Find where the given text appears and provide that cell's center as (x, y) coordinate. 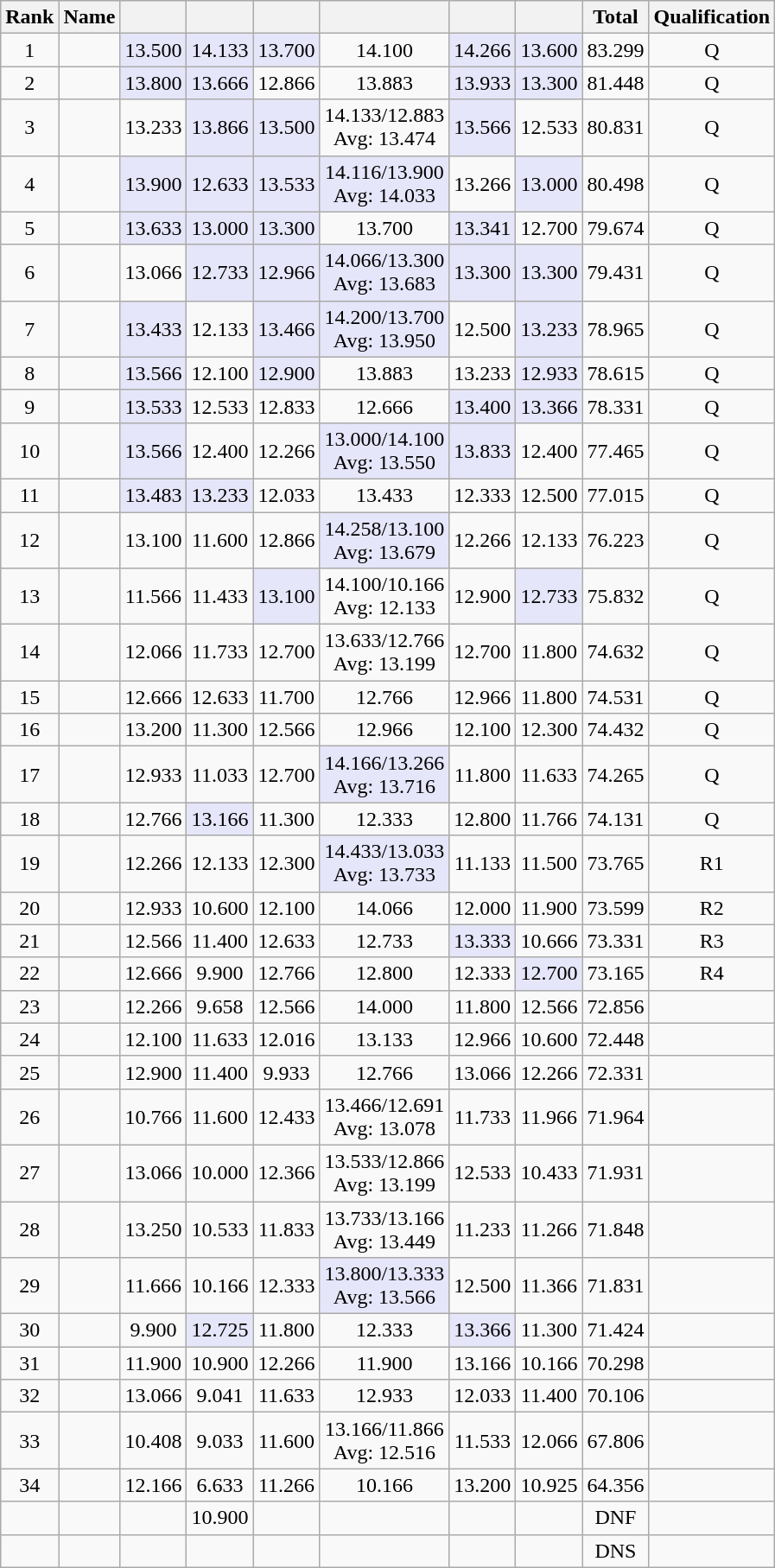
71.848 (615, 1228)
12.433 (287, 1116)
80.831 (615, 128)
71.964 (615, 1116)
9.933 (287, 1072)
74.432 (615, 730)
12.016 (287, 1039)
4 (29, 183)
6.633 (219, 1485)
14.100/10.166Avg: 12.133 (384, 596)
13.800/13.333Avg: 13.566 (384, 1286)
80.498 (615, 183)
14.266 (482, 50)
13.800 (154, 83)
71.831 (615, 1286)
11.966 (549, 1116)
DNS (615, 1551)
13.833 (482, 451)
R1 (712, 864)
13.483 (154, 495)
14.116/13.900Avg: 14.033 (384, 183)
9.041 (219, 1396)
14.166/13.266Avg: 13.716 (384, 774)
6 (29, 273)
14 (29, 653)
79.674 (615, 228)
72.448 (615, 1039)
23 (29, 1006)
8 (29, 373)
13.933 (482, 83)
73.599 (615, 908)
64.356 (615, 1485)
13.250 (154, 1228)
77.465 (615, 451)
25 (29, 1072)
14.258/13.100Avg: 13.679 (384, 539)
22 (29, 974)
70.106 (615, 1396)
71.931 (615, 1173)
14.433/13.033Avg: 13.733 (384, 864)
10.000 (219, 1173)
13.400 (482, 406)
R2 (712, 908)
74.131 (615, 819)
12.833 (287, 406)
72.856 (615, 1006)
13.633/12.766Avg: 13.199 (384, 653)
11.666 (154, 1286)
15 (29, 697)
13.341 (482, 228)
13.466/12.691Avg: 13.078 (384, 1116)
9.033 (219, 1441)
10.666 (549, 941)
11.566 (154, 596)
11.366 (549, 1286)
11.433 (219, 596)
10.533 (219, 1228)
71.424 (615, 1330)
1 (29, 50)
11.833 (287, 1228)
13.733/13.166Avg: 13.449 (384, 1228)
31 (29, 1363)
13.166/11.866Avg: 12.516 (384, 1441)
14.000 (384, 1006)
11.700 (287, 697)
78.615 (615, 373)
34 (29, 1485)
11.133 (482, 864)
18 (29, 819)
DNF (615, 1518)
12.725 (219, 1330)
13.866 (219, 128)
14.066/13.300Avg: 13.683 (384, 273)
17 (29, 774)
14.100 (384, 50)
13.633 (154, 228)
13.533/12.866Avg: 13.199 (384, 1173)
11.533 (482, 1441)
13.266 (482, 183)
13 (29, 596)
2 (29, 83)
76.223 (615, 539)
79.431 (615, 273)
10.408 (154, 1441)
13.000/14.100Avg: 13.550 (384, 451)
13.133 (384, 1039)
73.165 (615, 974)
12 (29, 539)
75.832 (615, 596)
77.015 (615, 495)
11.500 (549, 864)
Total (615, 17)
11.033 (219, 774)
10.925 (549, 1485)
9.658 (219, 1006)
74.632 (615, 653)
7 (29, 328)
12.166 (154, 1485)
10.766 (154, 1116)
12.000 (482, 908)
11 (29, 495)
67.806 (615, 1441)
R4 (712, 974)
26 (29, 1116)
70.298 (615, 1363)
12.366 (287, 1173)
R3 (712, 941)
81.448 (615, 83)
16 (29, 730)
11.233 (482, 1228)
33 (29, 1441)
24 (29, 1039)
32 (29, 1396)
74.265 (615, 774)
27 (29, 1173)
14.200/13.700Avg: 13.950 (384, 328)
78.965 (615, 328)
73.331 (615, 941)
13.900 (154, 183)
3 (29, 128)
28 (29, 1228)
19 (29, 864)
72.331 (615, 1072)
13.666 (219, 83)
20 (29, 908)
21 (29, 941)
Name (90, 17)
78.331 (615, 406)
11.766 (549, 819)
30 (29, 1330)
14.066 (384, 908)
10 (29, 451)
74.531 (615, 697)
10.433 (549, 1173)
13.466 (287, 328)
73.765 (615, 864)
29 (29, 1286)
83.299 (615, 50)
13.333 (482, 941)
13.600 (549, 50)
14.133/12.883Avg: 13.474 (384, 128)
9 (29, 406)
Rank (29, 17)
Qualification (712, 17)
14.133 (219, 50)
5 (29, 228)
